Identify which cell holds the provided text, then report its [X, Y] central coordinate. 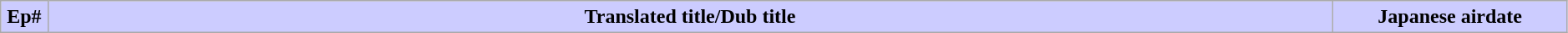
Translated title/Dub title [690, 17]
Ep# [24, 17]
Japanese airdate [1450, 17]
